Provide the (x, y) coordinate of the cell's center where the given text is located.  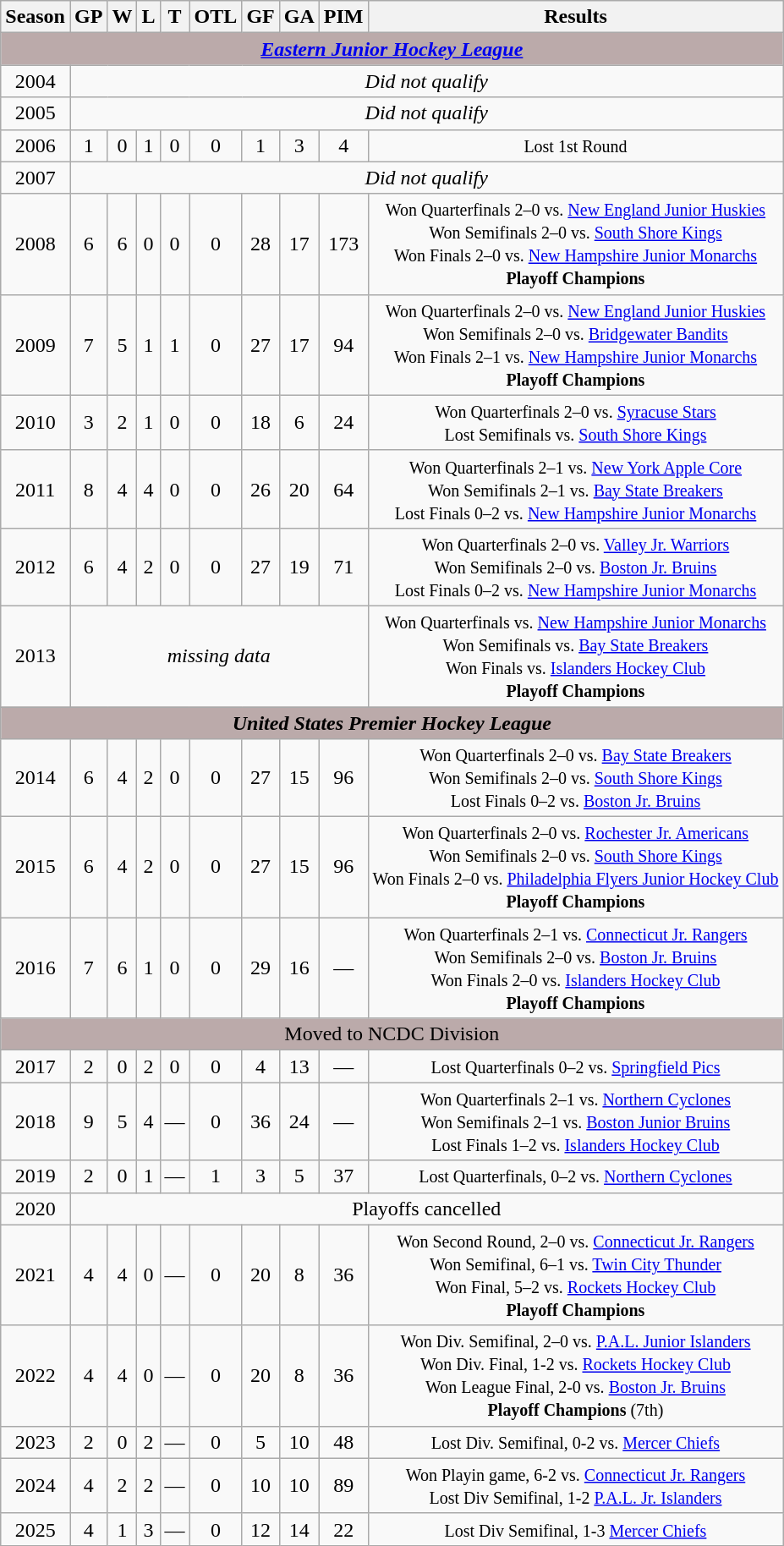
26 (260, 489)
2008 (36, 244)
2014 (36, 778)
Won Quarterfinals 2–1 vs. New York Apple CoreWon Semifinals 2–1 vs. Bay State BreakersLost Finals 0–2 vs. New Hampshire Junior Monarchs (575, 489)
Lost Quarterfinals 0–2 vs. Springfield Pics (575, 1066)
United States Premier Hockey League (392, 723)
T (174, 17)
Won Quarterfinals 2–1 vs. Northern CyclonesWon Semifinals 2–1 vs. Boston Junior BruinsLost Finals 1–2 vs. Islanders Hockey Club (575, 1121)
Season (36, 17)
2019 (36, 1176)
2015 (36, 868)
OTL (216, 17)
2020 (36, 1209)
Won Playin game, 6-2 vs. Connecticut Jr. RangersLost Div Semifinal, 1-2 P.A.L. Jr. Islanders (575, 1485)
W (122, 17)
2021 (36, 1275)
Results (575, 17)
2004 (36, 81)
64 (343, 489)
Won Quarterfinals vs. New Hampshire Junior MonarchsWon Semifinals vs. Bay State BreakersWon Finals vs. Islanders Hockey ClubPlayoff Champions (575, 656)
Won Quarterfinals 2–0 vs. Syracuse StarsLost Semifinals vs. South Shore Kings (575, 423)
22 (343, 1529)
48 (343, 1442)
71 (343, 567)
Lost 1st Round (575, 145)
29 (260, 968)
89 (343, 1485)
173 (343, 244)
Won Quarterfinals 2–0 vs. Bay State BreakersWon Semifinals 2–0 vs. South Shore KingsLost Finals 0–2 vs. Boston Jr. Bruins (575, 778)
GF (260, 17)
2011 (36, 489)
2024 (36, 1485)
Lost Div Semifinal, 1-3 Mercer Chiefs (575, 1529)
2005 (36, 113)
Lost Quarterfinals, 0–2 vs. Northern Cyclones (575, 1176)
2013 (36, 656)
PIM (343, 17)
9 (88, 1121)
missing data (218, 656)
12 (260, 1529)
2016 (36, 968)
GP (88, 17)
2018 (36, 1121)
Lost Div. Semifinal, 0-2 vs. Mercer Chiefs (575, 1442)
2022 (36, 1375)
Moved to NCDC Division (392, 1034)
2009 (36, 345)
14 (299, 1529)
18 (260, 423)
2010 (36, 423)
Won Quarterfinals 2–0 vs. Valley Jr. WarriorsWon Semifinals 2–0 vs. Boston Jr. BruinsLost Finals 0–2 vs. New Hampshire Junior Monarchs (575, 567)
Won Second Round, 2–0 vs. Connecticut Jr. RangersWon Semifinal, 6–1 vs. Twin City ThunderWon Final, 5–2 vs. Rockets Hockey ClubPlayoff Champions (575, 1275)
GA (299, 17)
L (149, 17)
Won Quarterfinals 2–1 vs. Connecticut Jr. RangersWon Semifinals 2–0 vs. Boston Jr. BruinsWon Finals 2–0 vs. Islanders Hockey ClubPlayoff Champions (575, 968)
94 (343, 345)
19 (299, 567)
2012 (36, 567)
2007 (36, 178)
28 (260, 244)
2006 (36, 145)
Playoffs cancelled (426, 1209)
2017 (36, 1066)
16 (299, 968)
2023 (36, 1442)
37 (343, 1176)
13 (299, 1066)
2025 (36, 1529)
Eastern Junior Hockey League (392, 49)
